Provide the (x, y) coordinate of the cell's center where the given text is located.  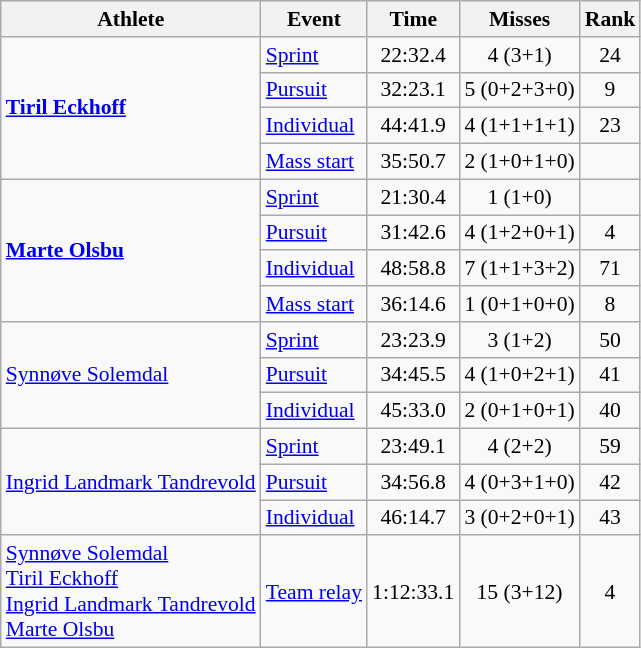
1 (1+0) (519, 197)
15 (3+12) (519, 592)
2 (0+1+0+1) (519, 411)
Marte Olsbu (131, 250)
48:58.8 (413, 269)
Synnøve Solemdal (131, 376)
32:23.1 (413, 90)
35:50.7 (413, 162)
1 (0+1+0+0) (519, 304)
Synnøve SolemdalTiril EckhoffIngrid Landmark TandrevoldMarte Olsbu (131, 592)
24 (610, 55)
23:49.1 (413, 447)
41 (610, 375)
Team relay (314, 592)
59 (610, 447)
34:45.5 (413, 375)
4 (1+1+1+1) (519, 126)
Rank (610, 19)
9 (610, 90)
3 (1+2) (519, 340)
50 (610, 340)
46:14.7 (413, 518)
22:32.4 (413, 55)
34:56.8 (413, 482)
71 (610, 269)
45:33.0 (413, 411)
23:23.9 (413, 340)
23 (610, 126)
Ingrid Landmark Tandrevold (131, 482)
3 (0+2+0+1) (519, 518)
43 (610, 518)
Tiril Eckhoff (131, 108)
36:14.6 (413, 304)
4 (0+3+1+0) (519, 482)
Misses (519, 19)
Event (314, 19)
44:41.9 (413, 126)
Time (413, 19)
4 (1+2+0+1) (519, 233)
7 (1+1+3+2) (519, 269)
4 (2+2) (519, 447)
4 (1+0+2+1) (519, 375)
Athlete (131, 19)
2 (1+0+1+0) (519, 162)
40 (610, 411)
8 (610, 304)
1:12:33.1 (413, 592)
21:30.4 (413, 197)
4 (3+1) (519, 55)
5 (0+2+3+0) (519, 90)
42 (610, 482)
31:42.6 (413, 233)
